Extract the (x, y) coordinate from the center of the cell holding the provided text.  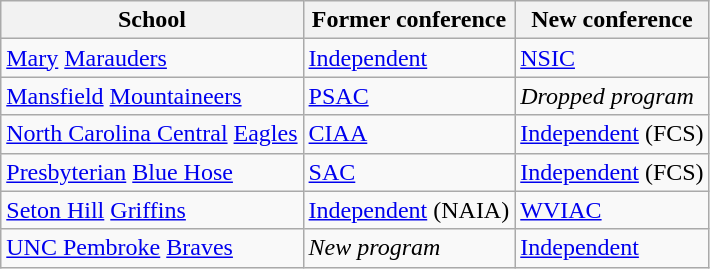
Former conference (409, 20)
NSIC (612, 58)
SAC (409, 172)
Mansfield Mountaineers (152, 96)
Dropped program (612, 96)
New conference (612, 20)
North Carolina Central Eagles (152, 134)
UNC Pembroke Braves (152, 248)
Mary Marauders (152, 58)
WVIAC (612, 210)
Presbyterian Blue Hose (152, 172)
New program (409, 248)
Seton Hill Griffins (152, 210)
CIAA (409, 134)
School (152, 20)
Independent (NAIA) (409, 210)
PSAC (409, 96)
